Extract the [X, Y] coordinate from the center of the cell holding the provided text.  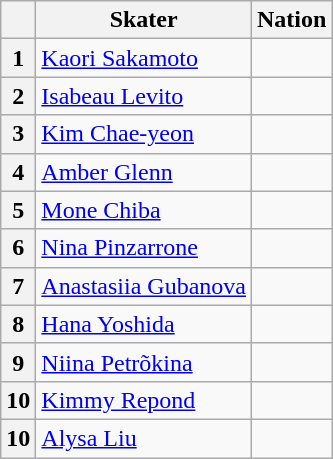
8 [18, 324]
Hana Yoshida [144, 324]
Kimmy Repond [144, 400]
5 [18, 210]
Mone Chiba [144, 210]
2 [18, 96]
Nation [291, 20]
1 [18, 58]
Alysa Liu [144, 438]
Kim Chae-yeon [144, 134]
Anastasiia Gubanova [144, 286]
Nina Pinzarrone [144, 248]
7 [18, 286]
Isabeau Levito [144, 96]
4 [18, 172]
Amber Glenn [144, 172]
6 [18, 248]
Niina Petrõkina [144, 362]
Skater [144, 20]
9 [18, 362]
3 [18, 134]
Kaori Sakamoto [144, 58]
